Provide the (X, Y) coordinate of the cell's center where the given text is located.  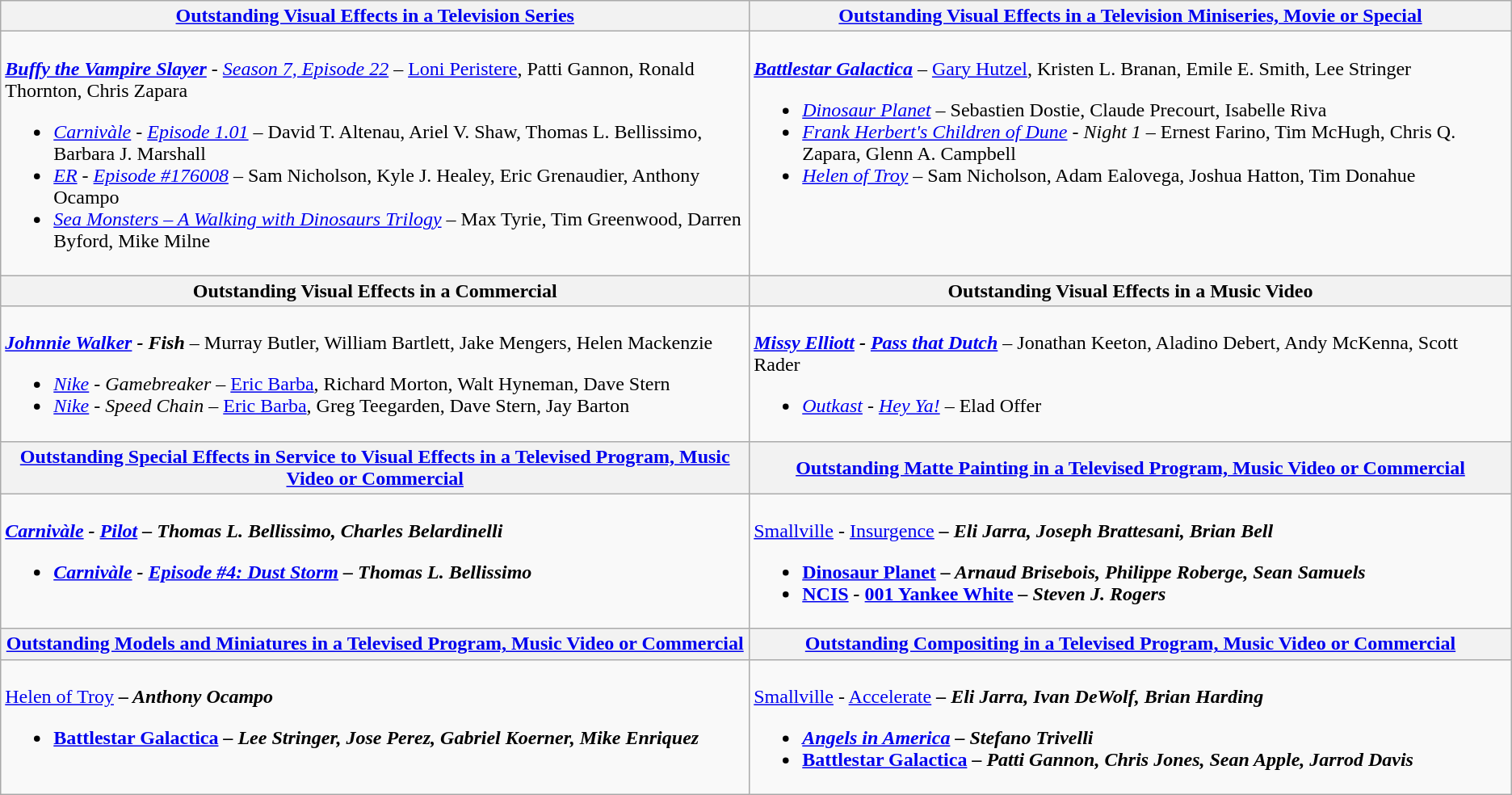
Outstanding Compositing in a Televised Program, Music Video or Commercial (1131, 644)
Outstanding Visual Effects in a Television Series (375, 16)
Missy Elliott - Pass that Dutch – Jonathan Keeton, Aladino Debert, Andy McKenna, Scott RaderOutkast - Hey Ya! – Elad Offer (1131, 373)
Helen of Troy – Anthony OcampoBattlestar Galactica – Lee Stringer, Jose Perez, Gabriel Koerner, Mike Enriquez (375, 727)
Outstanding Special Effects in Service to Visual Effects in a Televised Program, Music Video or Commercial (375, 467)
Carnivàle - Pilot – Thomas L. Bellissimo, Charles BelardinelliCarnivàle - Episode #4: Dust Storm – Thomas L. Bellissimo (375, 561)
Outstanding Models and Miniatures in a Televised Program, Music Video or Commercial (375, 644)
Outstanding Visual Effects in a Commercial (375, 291)
Outstanding Visual Effects in a Television Miniseries, Movie or Special (1131, 16)
Outstanding Visual Effects in a Music Video (1131, 291)
Outstanding Matte Painting in a Televised Program, Music Video or Commercial (1131, 467)
